Pinpoint the cell where the given text exists, returning its [x, y] midpoint coordinate. 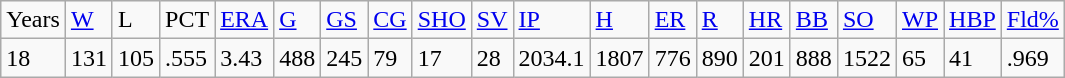
28 [492, 58]
890 [720, 58]
ER [672, 20]
IP [552, 20]
245 [344, 58]
3.43 [244, 58]
.969 [1032, 58]
G [298, 20]
SO [866, 20]
1807 [620, 58]
79 [390, 58]
105 [136, 58]
18 [34, 58]
41 [973, 58]
65 [920, 58]
SHO [442, 20]
H [620, 20]
SV [492, 20]
2034.1 [552, 58]
W [88, 20]
488 [298, 58]
1522 [866, 58]
GS [344, 20]
Fld% [1032, 20]
888 [814, 58]
ERA [244, 20]
201 [766, 58]
Years [34, 20]
776 [672, 58]
R [720, 20]
BB [814, 20]
CG [390, 20]
HBP [973, 20]
L [136, 20]
PCT [188, 20]
WP [920, 20]
HR [766, 20]
.555 [188, 58]
17 [442, 58]
131 [88, 58]
